Extract the [x, y] coordinate from the center of the cell holding the provided text.  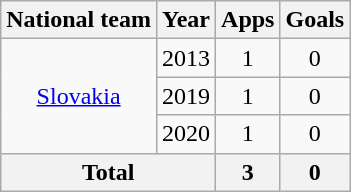
2019 [186, 96]
Total [108, 172]
3 [248, 172]
Goals [315, 20]
2013 [186, 58]
National team [79, 20]
2020 [186, 134]
Year [186, 20]
Slovakia [79, 96]
Apps [248, 20]
